Return [x, y] of the center of cell containing provided text 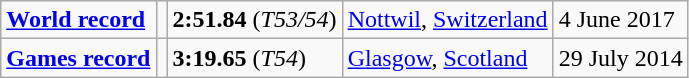
4 June 2017 [620, 20]
3:19.65 (T54) [254, 58]
2:51.84 (T53/54) [254, 20]
Games record [78, 58]
29 July 2014 [620, 58]
Nottwil, Switzerland [448, 20]
Glasgow, Scotland [448, 58]
World record [78, 20]
